Return the [X, Y] coordinate for the center point of the cell that contains the specified text.  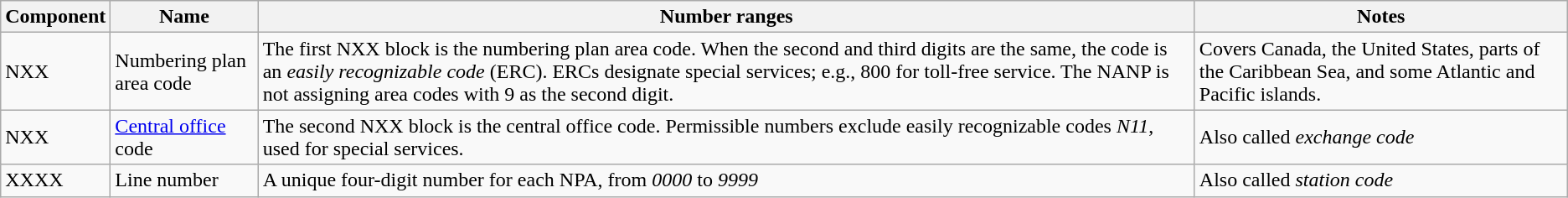
Notes [1380, 17]
Also called station code [1380, 180]
A unique four-digit number for each NPA, from 0000 to 9999 [726, 180]
Numbering plan area code [184, 71]
Number ranges [726, 17]
Covers Canada, the United States, parts of the Caribbean Sea, and some Atlantic and Pacific islands. [1380, 71]
The second NXX block is the central office code. Permissible numbers exclude easily recognizable codes N11, used for special services. [726, 138]
XXXX [55, 180]
Also called exchange code [1380, 138]
Name [184, 17]
Component [55, 17]
Line number [184, 180]
Central office code [184, 138]
